Scan for the cell matching the given text and deliver its [x, y] coordinate at center. 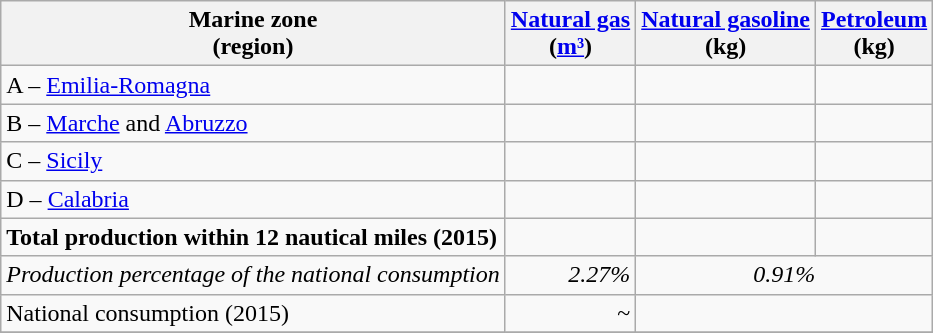
0.91% [784, 275]
Petroleum(kg) [874, 34]
~ [570, 313]
Natural gasoline(kg) [726, 34]
B – Marche and Abruzzo [254, 123]
D – Calabria [254, 199]
Total production within 12 nautical miles (2015) [254, 237]
Marine zone(region) [254, 34]
Natural gas(m³) [570, 34]
2.27% [570, 275]
A – Emilia-Romagna [254, 85]
C – Sicily [254, 161]
Production percentage of the national consumption [254, 275]
National consumption (2015) [254, 313]
